Capture the cell that displays the provided text and extract its (x, y) central coordinate. 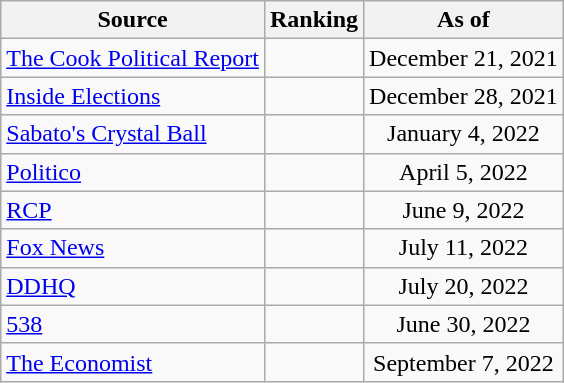
Ranking (314, 20)
December 28, 2021 (464, 96)
Sabato's Crystal Ball (133, 134)
June 30, 2022 (464, 324)
January 4, 2022 (464, 134)
July 11, 2022 (464, 248)
Fox News (133, 248)
June 9, 2022 (464, 210)
The Cook Political Report (133, 58)
Source (133, 20)
September 7, 2022 (464, 362)
Inside Elections (133, 96)
Politico (133, 172)
The Economist (133, 362)
December 21, 2021 (464, 58)
RCP (133, 210)
538 (133, 324)
July 20, 2022 (464, 286)
As of (464, 20)
DDHQ (133, 286)
April 5, 2022 (464, 172)
